Scan for the cell matching the given text and deliver its (X, Y) coordinate at center. 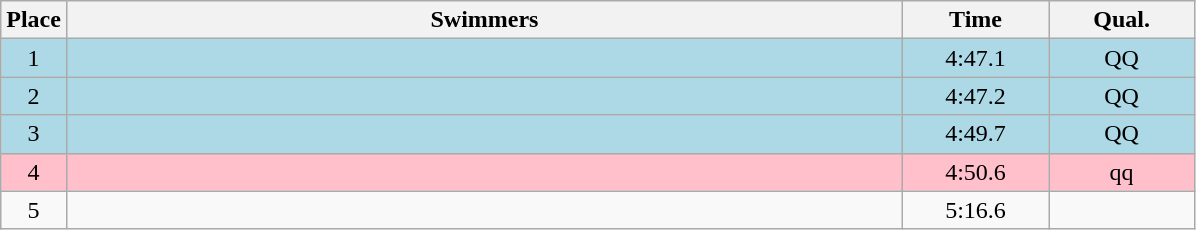
4:47.1 (976, 58)
4 (34, 172)
4:47.2 (976, 96)
Place (34, 20)
5:16.6 (976, 210)
Time (976, 20)
4:49.7 (976, 134)
3 (34, 134)
Qual. (1122, 20)
qq (1122, 172)
Swimmers (484, 20)
1 (34, 58)
2 (34, 96)
4:50.6 (976, 172)
5 (34, 210)
